From the cell containing the given text, extract its center point as [x, y] coordinate. 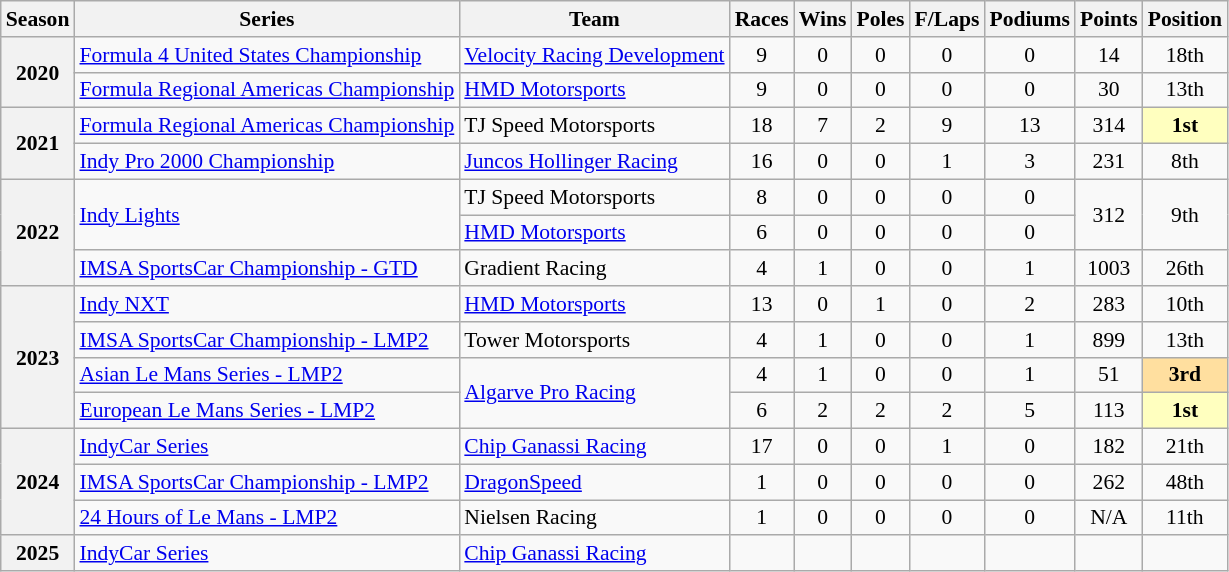
Nielsen Racing [594, 518]
Indy Lights [266, 214]
Indy Pro 2000 Championship [266, 162]
1003 [1109, 269]
Asian Le Mans Series - LMP2 [266, 375]
Races [762, 19]
Velocity Racing Development [594, 55]
European Le Mans Series - LMP2 [266, 411]
Position [1185, 19]
Poles [880, 19]
231 [1109, 162]
8 [762, 197]
DragonSpeed [594, 482]
Gradient Racing [594, 269]
899 [1109, 340]
2020 [38, 72]
30 [1109, 90]
21th [1185, 447]
5 [1030, 411]
IMSA SportsCar Championship - GTD [266, 269]
24 Hours of Le Mans - LMP2 [266, 518]
14 [1109, 55]
Podiums [1030, 19]
16 [762, 162]
Season [38, 19]
N/A [1109, 518]
2022 [38, 232]
314 [1109, 126]
18 [762, 126]
11th [1185, 518]
Formula 4 United States Championship [266, 55]
Wins [823, 19]
48th [1185, 482]
Points [1109, 19]
10th [1185, 304]
9th [1185, 214]
51 [1109, 375]
18th [1185, 55]
3rd [1185, 375]
2024 [38, 482]
Series [266, 19]
8th [1185, 162]
182 [1109, 447]
Algarve Pro Racing [594, 392]
3 [1030, 162]
2025 [38, 554]
26th [1185, 269]
Indy NXT [266, 304]
F/Laps [948, 19]
Team [594, 19]
2021 [38, 144]
2023 [38, 357]
262 [1109, 482]
113 [1109, 411]
312 [1109, 214]
283 [1109, 304]
Tower Motorsports [594, 340]
Juncos Hollinger Racing [594, 162]
17 [762, 447]
7 [823, 126]
